Find where the given text appears and provide that cell's center as [X, Y] coordinate. 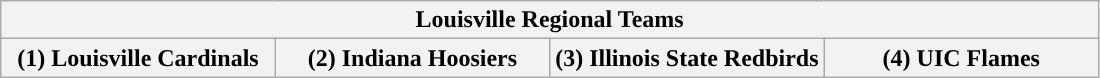
(4) UIC Flames [961, 58]
Louisville Regional Teams [550, 20]
(1) Louisville Cardinals [138, 58]
(2) Indiana Hoosiers [412, 58]
(3) Illinois State Redbirds [687, 58]
